Search for the cell housing the specified text and yield its (X, Y) center coordinate. 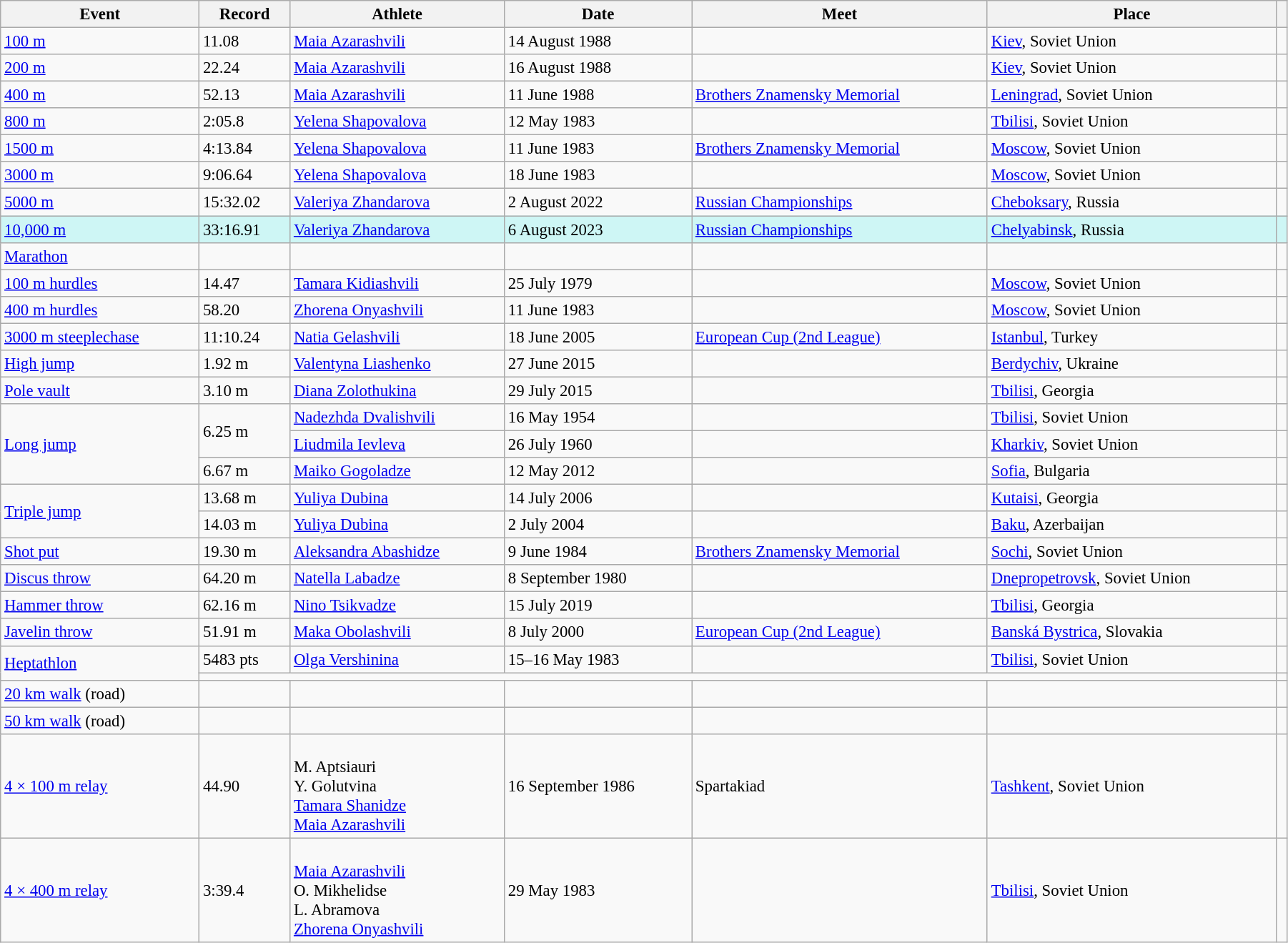
14.03 m (244, 525)
13.68 m (244, 498)
14 August 1988 (598, 41)
8 July 2000 (598, 633)
Heptathlon (100, 663)
18 June 2005 (598, 337)
15:32.02 (244, 202)
11:10.24 (244, 337)
Place (1131, 14)
50 km walk (road) (100, 721)
Date (598, 14)
62.16 m (244, 606)
400 m hurdles (100, 310)
Event (100, 14)
Olga Vershinina (397, 659)
Cheboksary, Russia (1131, 202)
High jump (100, 364)
2 July 2004 (598, 525)
Hammer throw (100, 606)
Istanbul, Turkey (1131, 337)
200 m (100, 68)
Maia AzarashviliO. MikhelidseL. AbramovaZhorena Onyashvili (397, 890)
Nino Tsikvadze (397, 606)
64.20 m (244, 578)
Tashkent, Soviet Union (1131, 786)
52.13 (244, 95)
Maka Obolashvili (397, 633)
6 August 2023 (598, 229)
26 July 1960 (598, 444)
Long jump (100, 445)
Chelyabinsk, Russia (1131, 229)
29 May 1983 (598, 890)
Tamara Kidiashvili (397, 283)
3.10 m (244, 390)
100 m (100, 41)
Natia Gelashvili (397, 337)
Sofia, Bulgaria (1131, 471)
Sochi, Soviet Union (1131, 552)
3000 m (100, 175)
100 m hurdles (100, 283)
Javelin throw (100, 633)
11 June 1988 (598, 95)
5000 m (100, 202)
400 m (100, 95)
14.47 (244, 283)
Kharkiv, Soviet Union (1131, 444)
Maiko Gogoladze (397, 471)
Athlete (397, 14)
Nadezhda Dvalishvili (397, 418)
16 September 1986 (598, 786)
Kutaisi, Georgia (1131, 498)
33:16.91 (244, 229)
58.20 (244, 310)
5483 pts (244, 659)
19.30 m (244, 552)
25 July 1979 (598, 283)
2:05.8 (244, 122)
Banská Bystrica, Slovakia (1131, 633)
8 September 1980 (598, 578)
3000 m steeplechase (100, 337)
18 June 1983 (598, 175)
Leningrad, Soviet Union (1131, 95)
Aleksandra Abashidze (397, 552)
4 × 400 m relay (100, 890)
44.90 (244, 786)
4 × 100 m relay (100, 786)
9:06.64 (244, 175)
Baku, Azerbaijan (1131, 525)
9 June 1984 (598, 552)
Berdychiv, Ukraine (1131, 364)
15–16 May 1983 (598, 659)
Liudmila Ievleva (397, 444)
Marathon (100, 256)
10,000 m (100, 229)
Shot put (100, 552)
Natella Labadze (397, 578)
Record (244, 14)
Valentyna Liashenko (397, 364)
14 July 2006 (598, 498)
3:39.4 (244, 890)
Zhorena Onyashvili (397, 310)
16 May 1954 (598, 418)
Discus throw (100, 578)
Spartakiad (840, 786)
Diana Zolothukina (397, 390)
1500 m (100, 149)
Meet (840, 14)
12 May 1983 (598, 122)
27 June 2015 (598, 364)
12 May 2012 (598, 471)
11.08 (244, 41)
1.92 m (244, 364)
51.91 m (244, 633)
M. AptsiauriY. GolutvinaTamara ShanidzeMaia Azarashvili (397, 786)
4:13.84 (244, 149)
20 km walk (road) (100, 693)
Dnepropetrovsk, Soviet Union (1131, 578)
22.24 (244, 68)
2 August 2022 (598, 202)
29 July 2015 (598, 390)
6.25 m (244, 430)
Triple jump (100, 512)
15 July 2019 (598, 606)
800 m (100, 122)
6.67 m (244, 471)
Pole vault (100, 390)
16 August 1988 (598, 68)
